For the text-containing cell, return its midpoint in [X, Y] coordinate format. 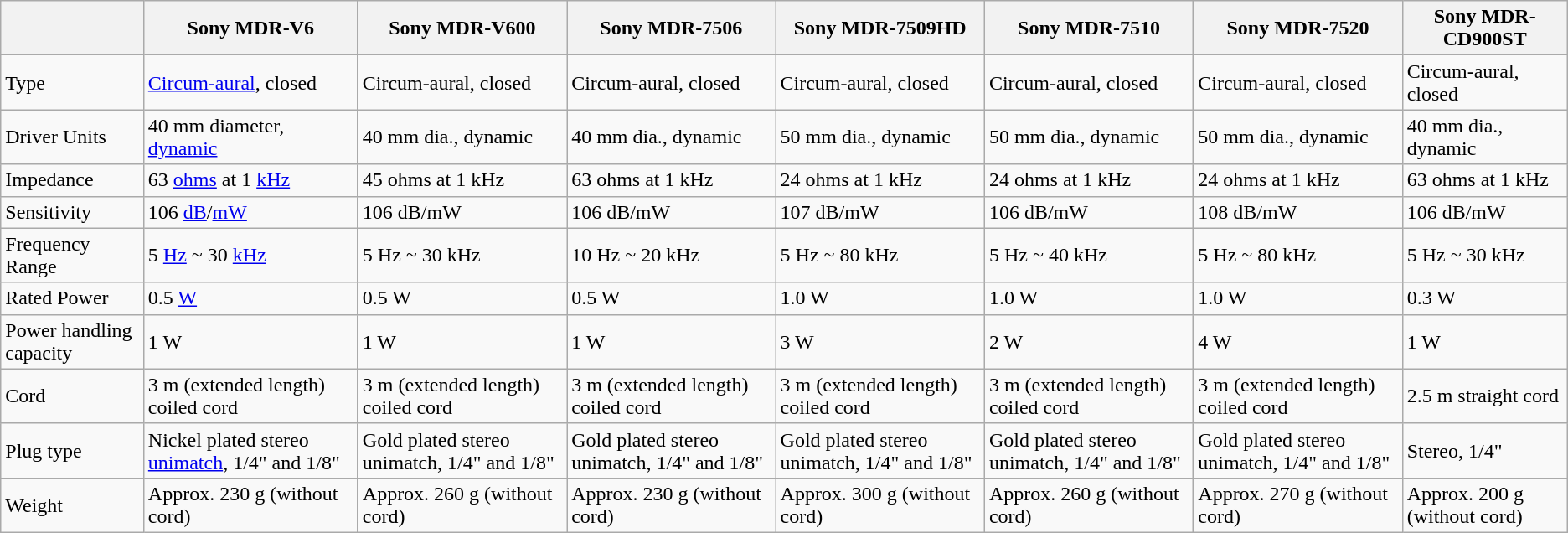
Rated Power [72, 298]
5 Hz ~ 40 kHz [1089, 255]
Sony MDR-7506 [672, 28]
Power handling capacity [72, 342]
Cord [72, 396]
Sony MDR-7509HD [879, 28]
2 W [1089, 342]
2.5 m straight cord [1484, 396]
Weight [72, 505]
107 dB/mW [879, 212]
Sony MDR-V600 [462, 28]
Driver Units [72, 137]
Impedance [72, 180]
Sony MDR-V6 [250, 28]
Stereo, 1/4" [1484, 451]
Sony MDR-CD900ST [1484, 28]
Sony MDR-7510 [1089, 28]
Nickel plated stereo unimatch, 1/4" and 1/8" [250, 451]
10 Hz ~ 20 kHz [672, 255]
Approx. 200 g (without cord) [1484, 505]
Plug type [72, 451]
0.3 W [1484, 298]
3 W [879, 342]
45 ohms at 1 kHz [462, 180]
Approx. 300 g (without cord) [879, 505]
108 dB/mW [1298, 212]
Approx. 270 g (without cord) [1298, 505]
4 W [1298, 342]
40 mm diameter, dynamic [250, 137]
Type [72, 82]
Sensitivity [72, 212]
Sony MDR-7520 [1298, 28]
Frequency Range [72, 255]
